Output the [X, Y] coordinate of the center of the cell containing the given text.  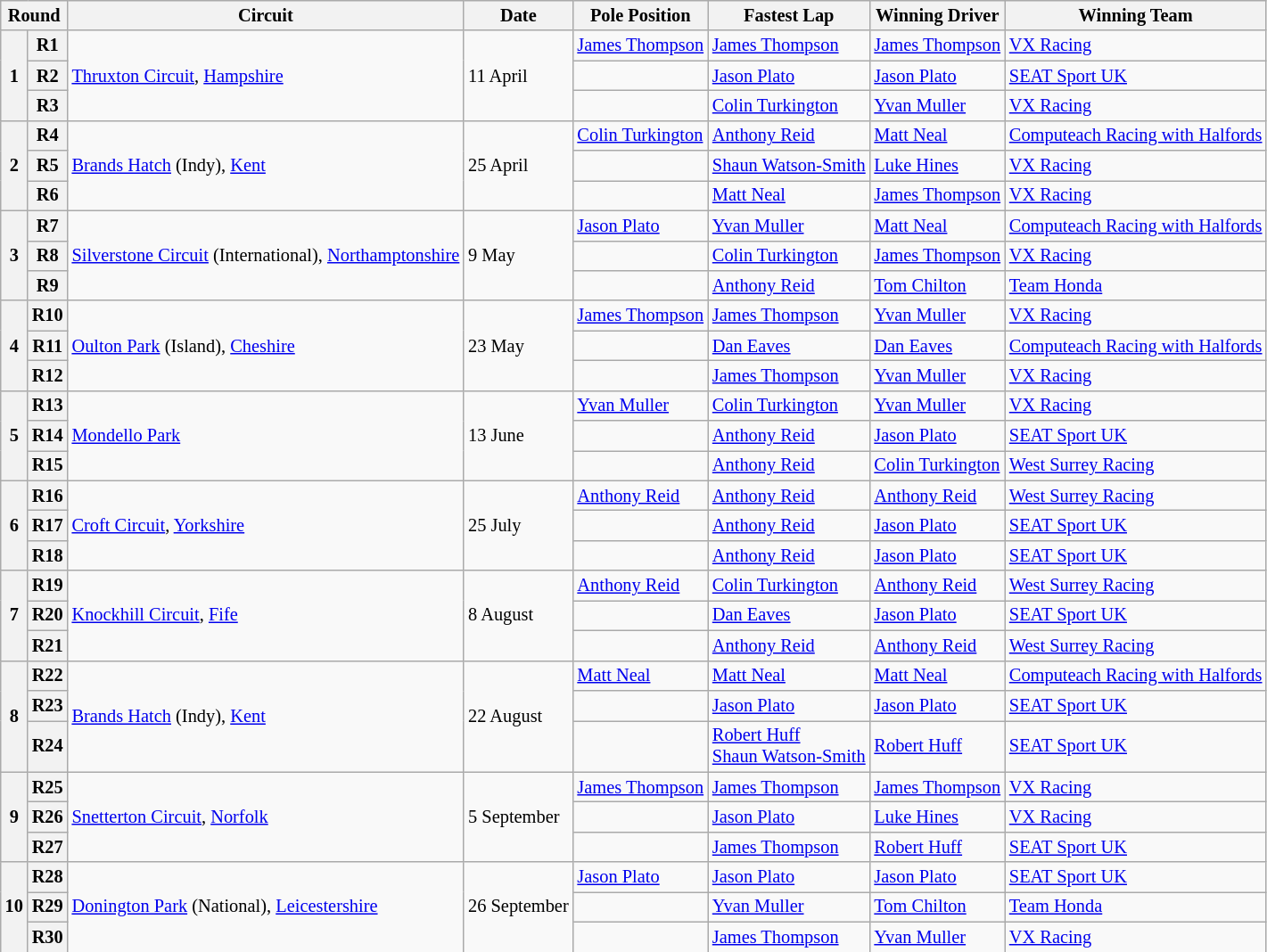
25 April [518, 166]
R3 [48, 105]
Winning Driver [938, 15]
R18 [48, 555]
4 [14, 346]
R12 [48, 375]
R23 [48, 705]
Knockhill Circuit, Fife [266, 615]
8 [14, 717]
R10 [48, 316]
Fastest Lap [789, 15]
Round [34, 15]
2 [14, 166]
5 [14, 435]
R15 [48, 465]
1 [14, 75]
Silverstone Circuit (International), Northamptonshire [266, 255]
R9 [48, 285]
Winning Team [1136, 15]
25 July [518, 526]
9 [14, 817]
R7 [48, 226]
Mondello Park [266, 435]
8 August [518, 615]
6 [14, 526]
Snetterton Circuit, Norfolk [266, 817]
13 June [518, 435]
R25 [48, 787]
Croft Circuit, Yorkshire [266, 526]
R21 [48, 645]
R1 [48, 45]
R20 [48, 615]
R24 [48, 746]
R2 [48, 76]
R4 [48, 135]
Donington Park (National), Leicestershire [266, 907]
R22 [48, 676]
R11 [48, 346]
Shaun Watson-Smith [789, 166]
R28 [48, 877]
Robert Huff Shaun Watson-Smith [789, 746]
R8 [48, 256]
23 May [518, 346]
R29 [48, 907]
R30 [48, 937]
R17 [48, 525]
Thruxton Circuit, Hampshire [266, 75]
7 [14, 615]
22 August [518, 717]
R27 [48, 847]
R6 [48, 195]
11 April [518, 75]
Date [518, 15]
R16 [48, 496]
10 [14, 907]
R19 [48, 586]
R5 [48, 166]
R13 [48, 406]
R26 [48, 817]
9 May [518, 255]
Circuit [266, 15]
Oulton Park (Island), Cheshire [266, 346]
5 September [518, 817]
26 September [518, 907]
3 [14, 255]
Pole Position [640, 15]
R14 [48, 436]
